Locate the cell with the specified text and output its [x, y] center coordinate. 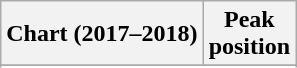
Chart (2017–2018) [102, 34]
Peakposition [249, 34]
